Output the (X, Y) coordinate of the center of the cell containing the given text.  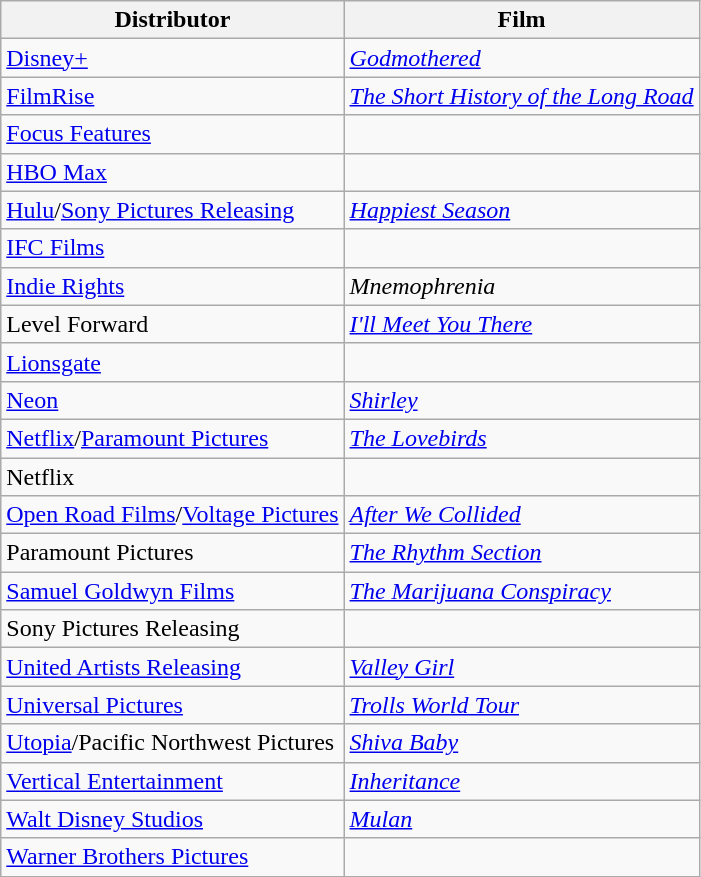
Mnemophrenia (522, 286)
Lionsgate (172, 362)
Level Forward (172, 324)
Disney+ (172, 58)
Film (522, 20)
Trolls World Tour (522, 705)
Netflix/Paramount Pictures (172, 438)
United Artists Releasing (172, 667)
Shirley (522, 400)
After We Collided (522, 515)
IFC Films (172, 248)
Samuel Goldwyn Films (172, 591)
Indie Rights (172, 286)
The Rhythm Section (522, 553)
The Lovebirds (522, 438)
Happiest Season (522, 210)
Valley Girl (522, 667)
Neon (172, 400)
The Short History of the Long Road (522, 96)
Utopia/Pacific Northwest Pictures (172, 743)
Godmothered (522, 58)
I'll Meet You There (522, 324)
Focus Features (172, 134)
Distributor (172, 20)
Hulu/Sony Pictures Releasing (172, 210)
FilmRise (172, 96)
Universal Pictures (172, 705)
Sony Pictures Releasing (172, 629)
Warner Brothers Pictures (172, 857)
Open Road Films/Voltage Pictures (172, 515)
HBO Max (172, 172)
Mulan (522, 819)
Vertical Entertainment (172, 781)
The Marijuana Conspiracy (522, 591)
Shiva Baby (522, 743)
Inheritance (522, 781)
Netflix (172, 477)
Walt Disney Studios (172, 819)
Paramount Pictures (172, 553)
